Identify which cell holds the provided text, then report its [x, y] central coordinate. 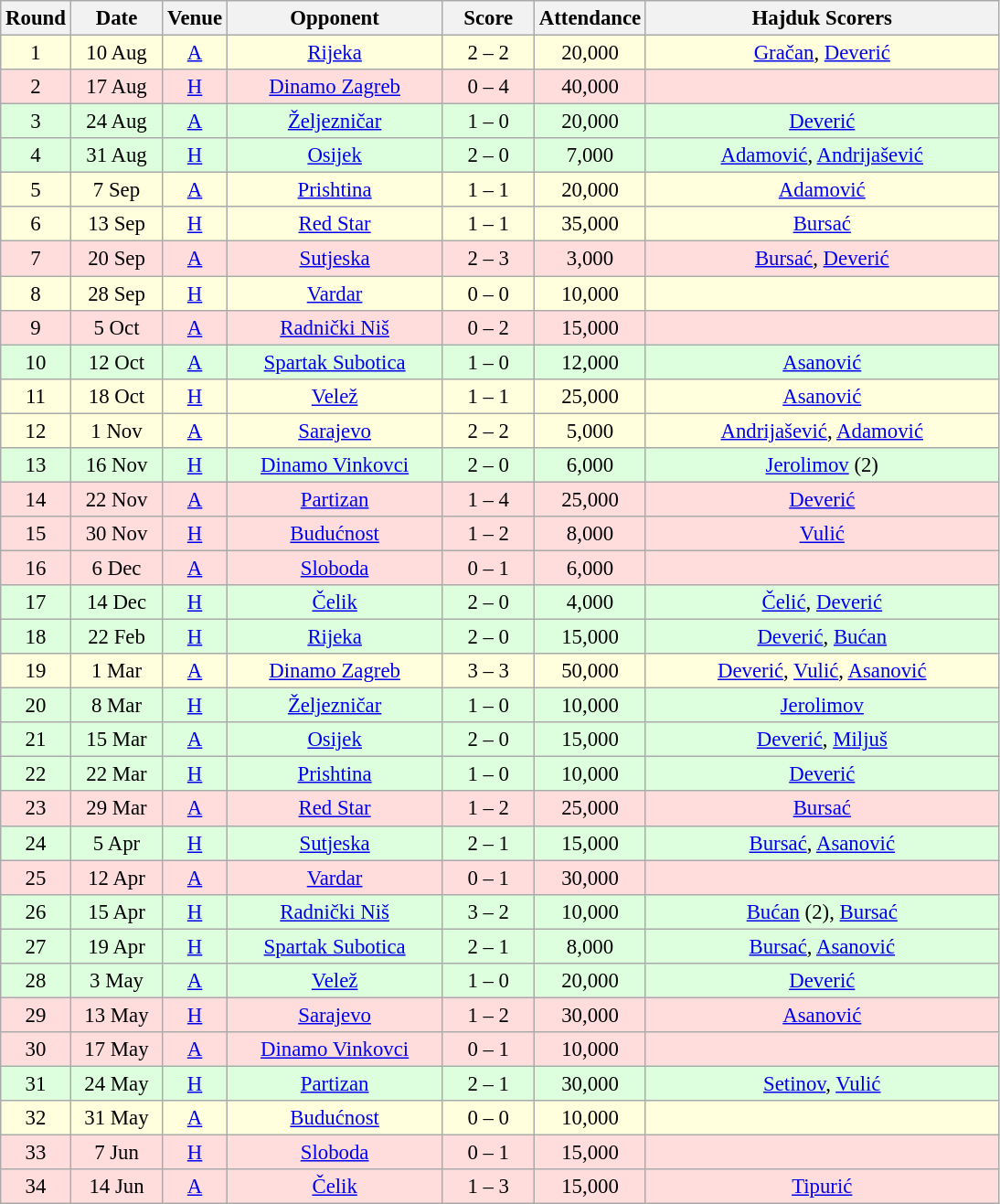
34 [36, 1187]
Venue [196, 18]
5 Oct [117, 327]
4,000 [590, 602]
1 Nov [117, 431]
29 [36, 1015]
17 Aug [117, 87]
3 [36, 122]
1 – 4 [488, 499]
3 May [117, 981]
50,000 [590, 671]
2 – 3 [488, 259]
Čelić, Deverić [822, 602]
13 May [117, 1015]
Tipurić [822, 1187]
Jerolimov (2) [822, 465]
4 [36, 155]
Hajduk Scorers [822, 18]
22 Nov [117, 499]
22 Feb [117, 637]
31 [36, 1083]
8 Mar [117, 706]
10 Aug [117, 53]
Jerolimov [822, 706]
Deverić, Miljuš [822, 740]
33 [36, 1153]
Adamović, Andrijašević [822, 155]
24 Aug [117, 122]
22 [36, 774]
0 – 4 [488, 87]
15 Apr [117, 911]
10 [36, 362]
Andrijašević, Adamović [822, 431]
26 [36, 911]
15 [36, 534]
Setinov, Vulić [822, 1083]
Deverić, Bućan [822, 637]
27 [36, 946]
31 Aug [117, 155]
Bursać, Deverić [822, 259]
19 Apr [117, 946]
16 Nov [117, 465]
8 [36, 293]
19 [36, 671]
28 Sep [117, 293]
20 Sep [117, 259]
0 – 2 [488, 327]
15 Mar [117, 740]
Opponent [335, 18]
12 Apr [117, 878]
Bućan (2), Bursać [822, 911]
40,000 [590, 87]
1 Mar [117, 671]
6 Dec [117, 568]
11 [36, 396]
Gračan, Deverić [822, 53]
5,000 [590, 431]
Adamović [822, 190]
Score [488, 18]
30 [36, 1050]
Vulić [822, 534]
24 [36, 843]
20 [36, 706]
13 Sep [117, 224]
5 Apr [117, 843]
18 Oct [117, 396]
7 Jun [117, 1153]
7 [36, 259]
17 May [117, 1050]
3,000 [590, 259]
28 [36, 981]
3 – 2 [488, 911]
Attendance [590, 18]
21 [36, 740]
14 Jun [117, 1187]
1 [36, 53]
1 – 3 [488, 1187]
16 [36, 568]
12 [36, 431]
14 Dec [117, 602]
14 [36, 499]
12 Oct [117, 362]
18 [36, 637]
12,000 [590, 362]
13 [36, 465]
31 May [117, 1118]
35,000 [590, 224]
24 May [117, 1083]
22 Mar [117, 774]
6 [36, 224]
Date [117, 18]
7 Sep [117, 190]
3 – 3 [488, 671]
7,000 [590, 155]
32 [36, 1118]
23 [36, 809]
17 [36, 602]
9 [36, 327]
5 [36, 190]
2 [36, 87]
Deverić, Vulić, Asanović [822, 671]
30 Nov [117, 534]
25 [36, 878]
29 Mar [117, 809]
Round [36, 18]
